Identify which cell holds the provided text, then report its (x, y) central coordinate. 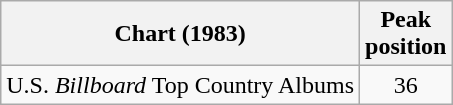
U.S. Billboard Top Country Albums (180, 85)
36 (406, 85)
Chart (1983) (180, 34)
Peakposition (406, 34)
